Determine the [X, Y] coordinate at the center of the cell enclosing the given text.  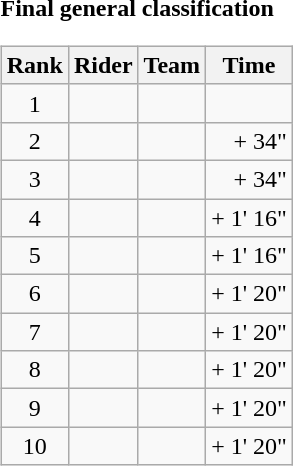
9 [34, 408]
2 [34, 141]
4 [34, 217]
5 [34, 256]
3 [34, 179]
6 [34, 294]
Rank [34, 65]
Team [172, 65]
1 [34, 103]
Time [250, 65]
10 [34, 446]
7 [34, 332]
Rider [103, 65]
8 [34, 370]
